Locate the cell with the specified text and output its (x, y) center coordinate. 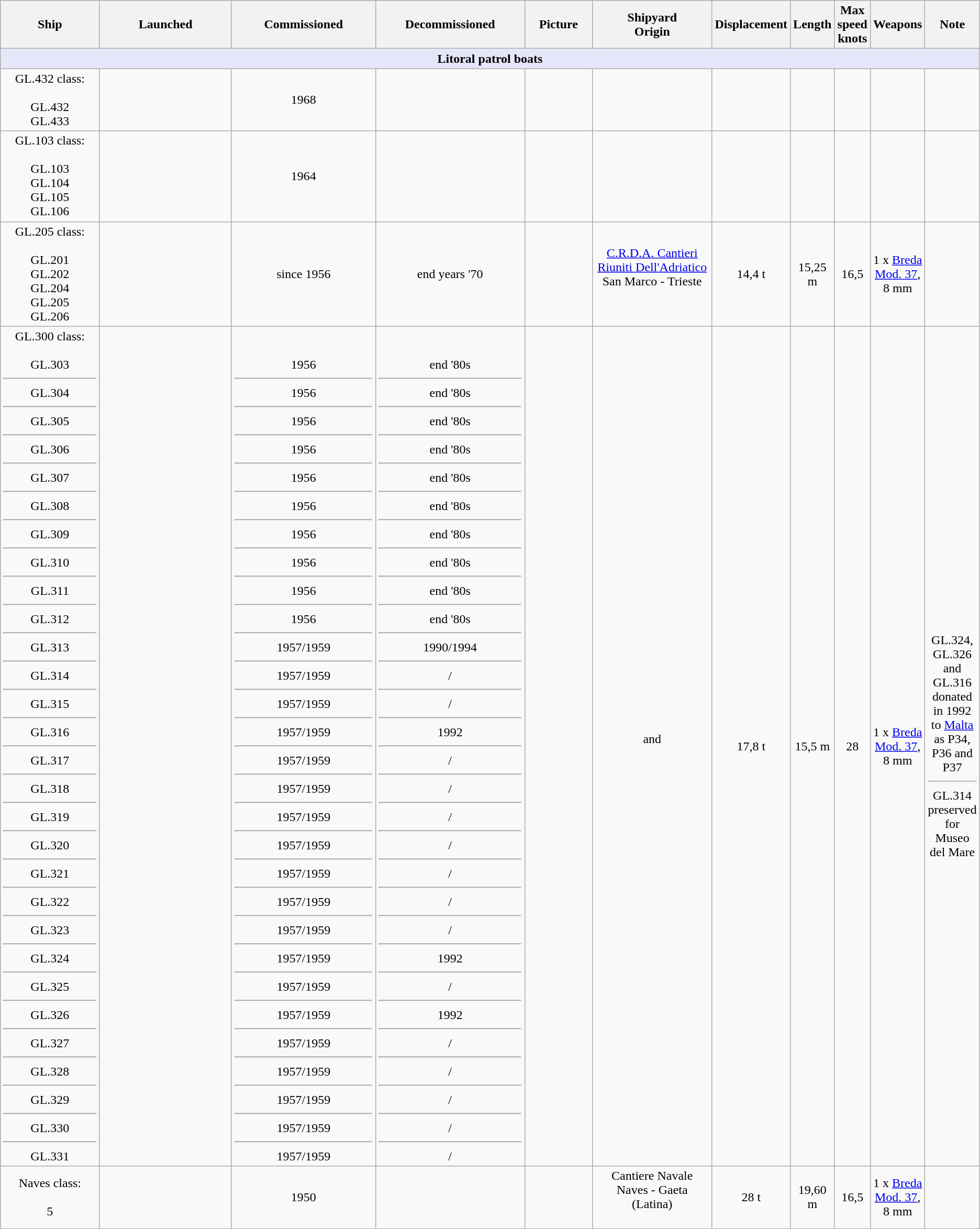
Litoral patrol boats (490, 59)
Launched (165, 25)
Ship (50, 25)
GL.324, GL.326 and GL.316 donated in 1992 to Malta as P34, P36 and P37GL.314 preserved for Museo del Mare (952, 746)
Length (812, 25)
C.R.D.A. Cantieri Riuniti Dell'Adriatico San Marco - Trieste (652, 274)
end '80send '80send '80send '80send '80send '80send '80send '80send '80send '80s1990/1994//1992///////1992/1992///// (450, 746)
Commissioned (304, 25)
since 1956 (304, 274)
19,60 m (812, 1197)
ShipyardOrigin (652, 25)
14,4 t (751, 274)
Weapons (897, 25)
15,5 m (812, 746)
and (652, 746)
17,8 t (751, 746)
Displacement (751, 25)
GL.205 class:GL.201GL.202GL.204GL.205GL.206 (50, 274)
Naves class:5 (50, 1197)
1968 (304, 99)
Decommissioned (450, 25)
1950 (304, 1197)
end years '70 (450, 274)
Note (952, 25)
GL.103 class:GL.103GL.104GL.105GL.106 (50, 176)
28 t (751, 1197)
28 (852, 746)
15,25 m (812, 274)
Maxspeedknots (852, 25)
Picture (559, 25)
GL.432 class:GL.432GL.433 (50, 99)
1964 (304, 176)
Cantiere Navale Naves - Gaeta (Latina) (652, 1197)
